Pinpoint the cell where the given text exists, returning its [x, y] midpoint coordinate. 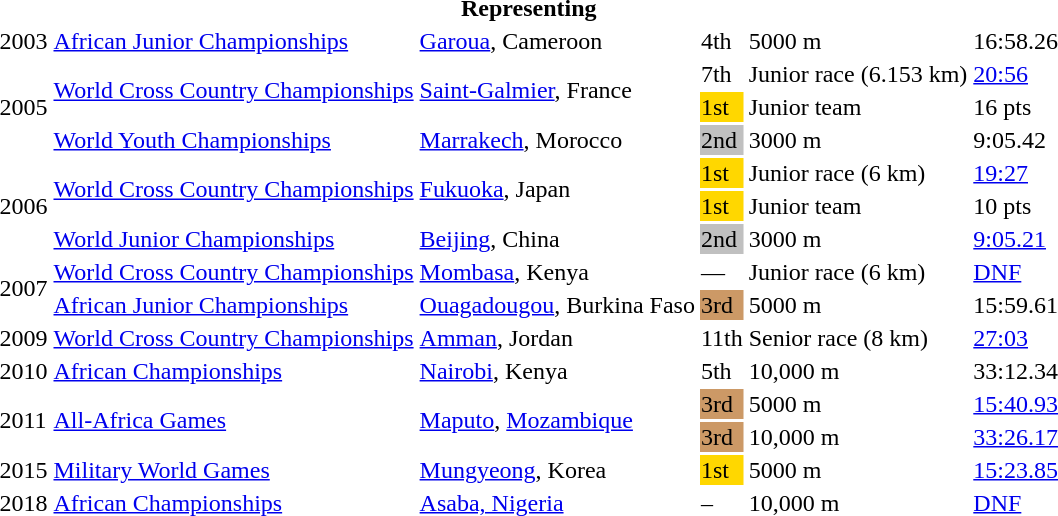
Beijing, China [557, 239]
11th [722, 338]
Garoua, Cameroon [557, 41]
Senior race (8 km) [858, 338]
5th [722, 371]
World Youth Championships [234, 140]
Saint-Galmier, France [557, 90]
Nairobi, Kenya [557, 371]
Marrakech, Morocco [557, 140]
Junior race (6.153 km) [858, 74]
Military World Games [234, 470]
All-Africa Games [234, 420]
African Championships [234, 371]
4th [722, 41]
Mungyeong, Korea [557, 470]
Maputo, Mozambique [557, 420]
Mombasa, Kenya [557, 272]
— [722, 272]
Ouagadougou, Burkina Faso [557, 305]
Amman, Jordan [557, 338]
7th [722, 74]
Fukuoka, Japan [557, 190]
World Junior Championships [234, 239]
